From the cell containing the given text, extract its center point as (X, Y) coordinate. 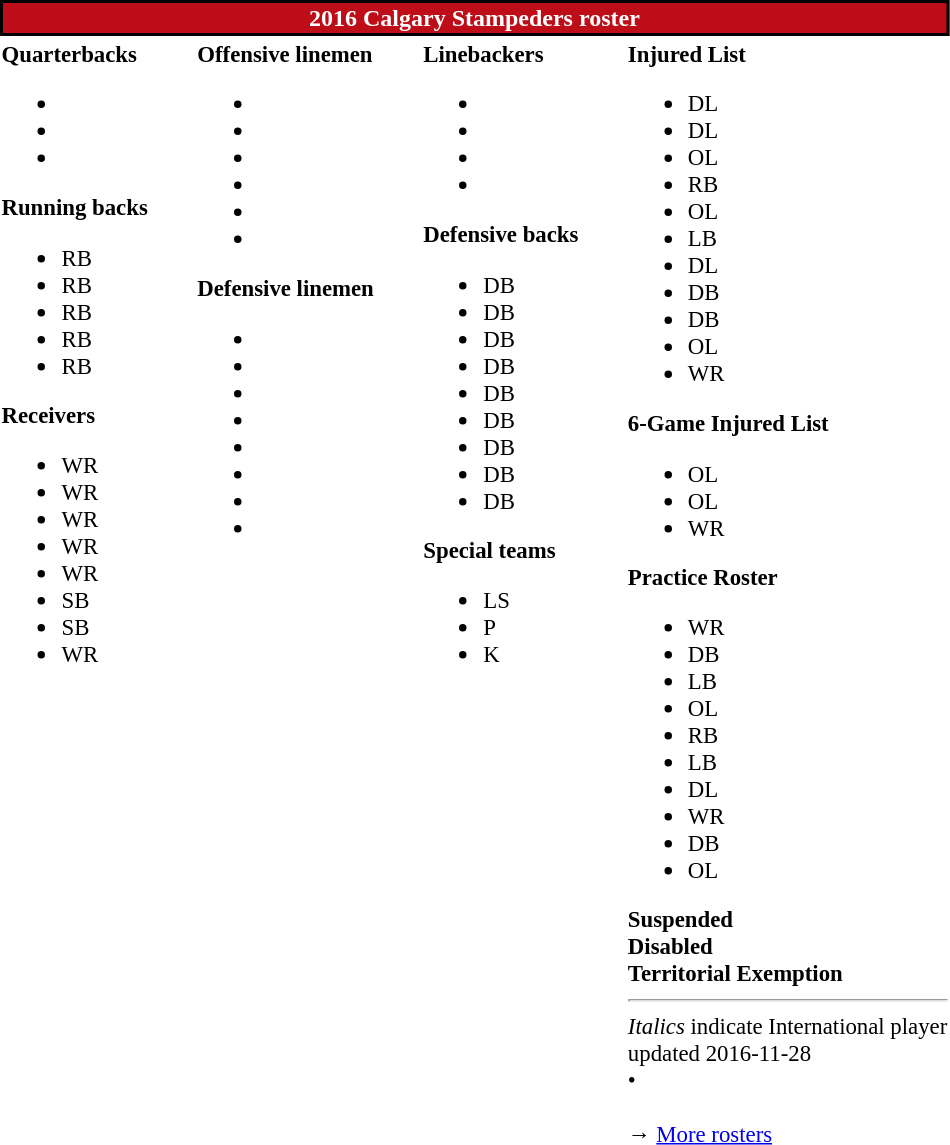
2016 Calgary Stampeders roster (474, 18)
